For the text-containing cell, return its midpoint in [X, Y] coordinate format. 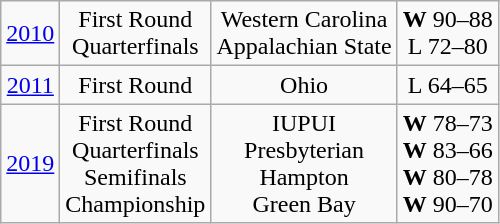
Ohio [304, 85]
2010 [30, 34]
2019 [30, 164]
W 78–73W 83–66W 80–78W 90–70 [448, 164]
2011 [30, 85]
L 64–65 [448, 85]
Western CarolinaAppalachian State [304, 34]
First RoundQuarterfinalsSemifinalsChampionship [136, 164]
First Round [136, 85]
W 90–88L 72–80 [448, 34]
First RoundQuarterfinals [136, 34]
IUPUIPresbyterianHamptonGreen Bay [304, 164]
